Identify which cell holds the provided text, then report its [X, Y] central coordinate. 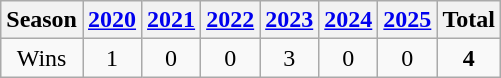
2025 [408, 20]
1 [112, 58]
Wins [42, 58]
3 [290, 58]
2020 [112, 20]
Total [469, 20]
2021 [172, 20]
2023 [290, 20]
4 [469, 58]
2022 [230, 20]
2024 [348, 20]
Season [42, 20]
